Find where the given text appears and provide that cell's center as [X, Y] coordinate. 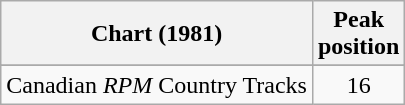
Peakposition [358, 34]
Canadian RPM Country Tracks [157, 85]
16 [358, 85]
Chart (1981) [157, 34]
